Extract the [x, y] coordinate from the center of the cell holding the provided text.  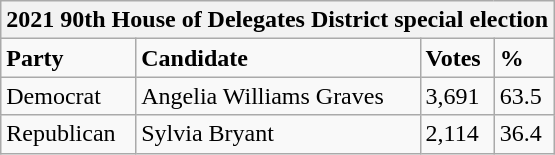
Party [68, 58]
Candidate [278, 58]
Democrat [68, 96]
36.4 [524, 134]
% [524, 58]
Angelia Williams Graves [278, 96]
2021 90th House of Delegates District special election [278, 20]
2,114 [457, 134]
3,691 [457, 96]
Republican [68, 134]
63.5 [524, 96]
Votes [457, 58]
Sylvia Bryant [278, 134]
